Capture the cell that displays the provided text and extract its (X, Y) central coordinate. 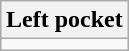
Left pocket (65, 20)
